Capture the cell that displays the provided text and extract its [x, y] central coordinate. 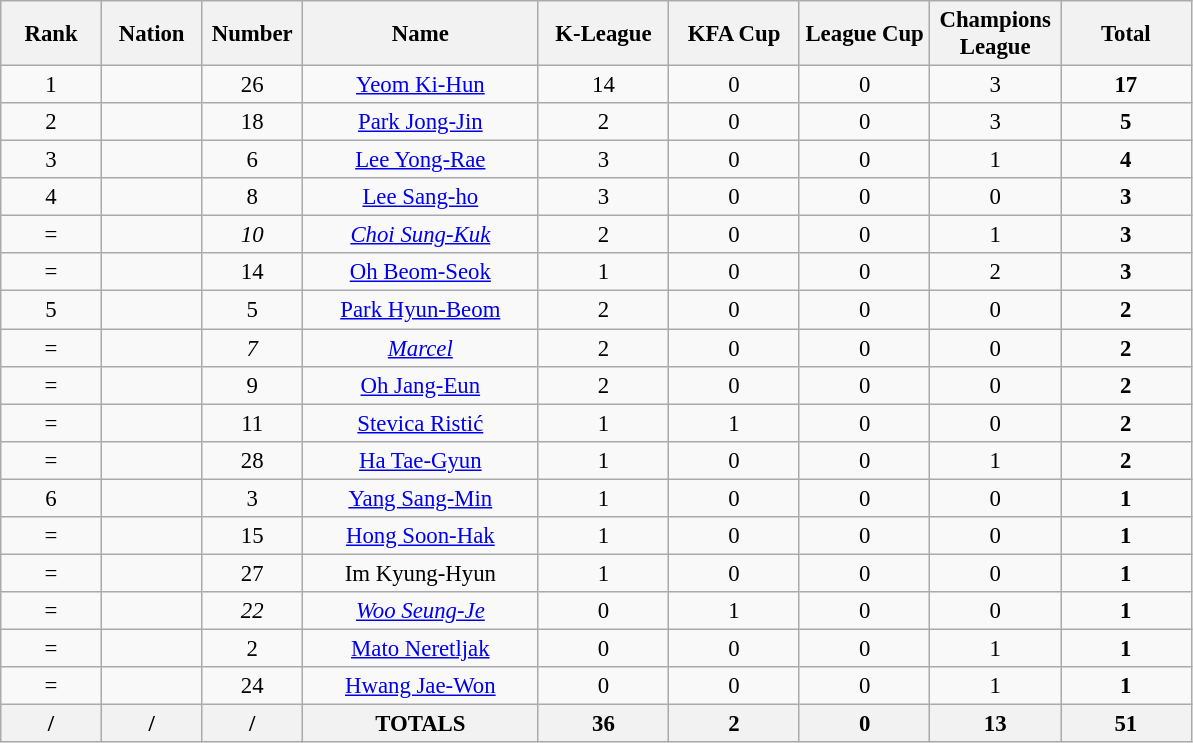
KFA Cup [734, 34]
Choi Sung-Kuk [421, 235]
League Cup [864, 34]
K-League [604, 34]
8 [252, 197]
Ha Tae-Gyun [421, 460]
Park Hyun-Beom [421, 310]
Yang Sang-Min [421, 498]
10 [252, 235]
Oh Beom-Seok [421, 273]
Woo Seung-Je [421, 611]
17 [1126, 85]
7 [252, 348]
Total [1126, 34]
Rank [52, 34]
51 [1126, 724]
Hwang Jae-Won [421, 686]
Mato Neretljak [421, 648]
Champions League [996, 34]
Stevica Ristić [421, 423]
11 [252, 423]
Im Kyung-Hyun [421, 573]
26 [252, 85]
Nation [152, 34]
15 [252, 536]
Oh Jang-Eun [421, 385]
Yeom Ki-Hun [421, 85]
13 [996, 724]
Number [252, 34]
TOTALS [421, 724]
Hong Soon-Hak [421, 536]
Lee Sang-ho [421, 197]
Name [421, 34]
27 [252, 573]
28 [252, 460]
Marcel [421, 348]
9 [252, 385]
18 [252, 122]
22 [252, 611]
24 [252, 686]
36 [604, 724]
Park Jong-Jin [421, 122]
Lee Yong-Rae [421, 160]
